Find where the given text appears and provide that cell's center as (X, Y) coordinate. 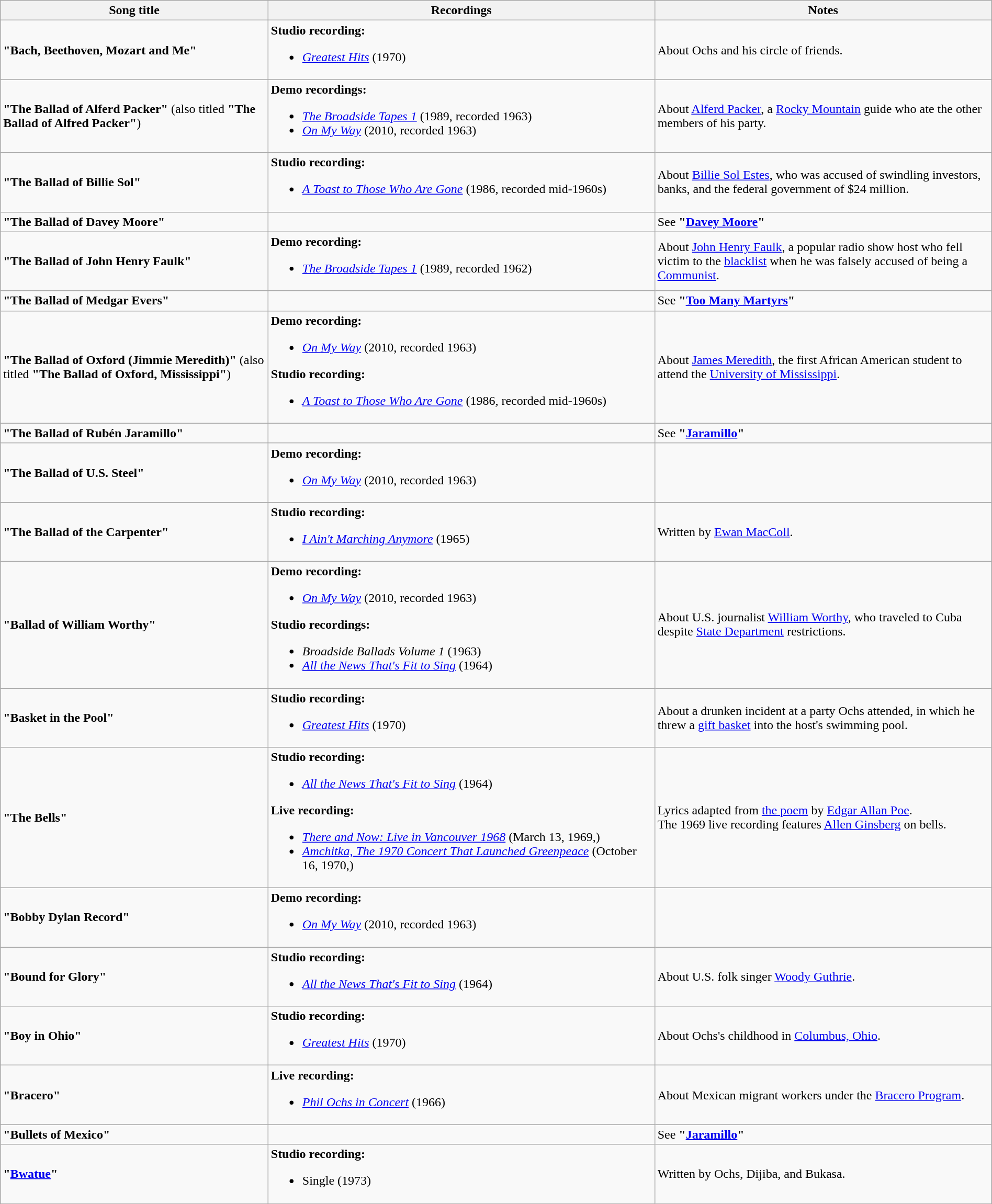
Live recording:Phil Ochs in Concert (1966) (461, 1095)
About Alferd Packer, a Rocky Mountain guide who ate the other members of his party. (823, 116)
"The Ballad of Oxford (Jimmie Meredith)" (also titled "The Ballad of Oxford, Mississippi") (134, 367)
"Bracero" (134, 1095)
"Ballad of William Worthy" (134, 624)
About Mexican migrant workers under the Bracero Program. (823, 1095)
Studio recording:All the News That's Fit to Sing (1964) (461, 977)
About U.S. journalist William Worthy, who traveled to Cuba despite State Department restrictions. (823, 624)
"The Ballad of Davey Moore" (134, 222)
"Bound for Glory" (134, 977)
About Ochs and his circle of friends. (823, 50)
About James Meredith, the first African American student to attend the University of Mississippi. (823, 367)
"Bobby Dylan Record" (134, 917)
"The Ballad of Medgar Evers" (134, 301)
About U.S. folk singer Woody Guthrie. (823, 977)
Studio recording:Single (1973) (461, 1174)
Written by Ochs, Dijiba, and Bukasa. (823, 1174)
"The Ballad of John Henry Faulk" (134, 262)
See "Davey Moore" (823, 222)
Studio recording:A Toast to Those Who Are Gone (1986, recorded mid-1960s) (461, 182)
Notes (823, 10)
"The Ballad of U.S. Steel" (134, 473)
Studio recording:I Ain't Marching Anymore (1965) (461, 531)
Written by Ewan MacColl. (823, 531)
Song title (134, 10)
About Ochs's childhood in Columbus, Ohio. (823, 1036)
Demo recordings:The Broadside Tapes 1 (1989, recorded 1963)On My Way (2010, recorded 1963) (461, 116)
"Bach, Beethoven, Mozart and Me" (134, 50)
Demo recording:On My Way (2010, recorded 1963)Studio recording:A Toast to Those Who Are Gone (1986, recorded mid-1960s) (461, 367)
Recordings (461, 10)
Demo recording:On My Way (2010, recorded 1963)Studio recordings:Broadside Ballads Volume 1 (1963)All the News That's Fit to Sing (1964) (461, 624)
Demo recording:The Broadside Tapes 1 (1989, recorded 1962) (461, 262)
Lyrics adapted from the poem by Edgar Allan Poe.The 1969 live recording features Allen Ginsberg on bells. (823, 818)
"Boy in Ohio" (134, 1036)
"The Ballad of Rubén Jaramillo" (134, 433)
About John Henry Faulk, a popular radio show host who fell victim to the blacklist when he was falsely accused of being a Communist. (823, 262)
"The Bells" (134, 818)
"Bwatue" (134, 1174)
"The Ballad of Billie Sol" (134, 182)
"Basket in the Pool" (134, 718)
"The Ballad of the Carpenter" (134, 531)
"The Ballad of Alferd Packer" (also titled "The Ballad of Alfred Packer") (134, 116)
See "Too Many Martyrs" (823, 301)
"Bullets of Mexico" (134, 1134)
About a drunken incident at a party Ochs attended, in which he threw a gift basket into the host's swimming pool. (823, 718)
About Billie Sol Estes, who was accused of swindling investors, banks, and the federal government of $24 million. (823, 182)
